Return (X, Y) of the center of cell containing provided text 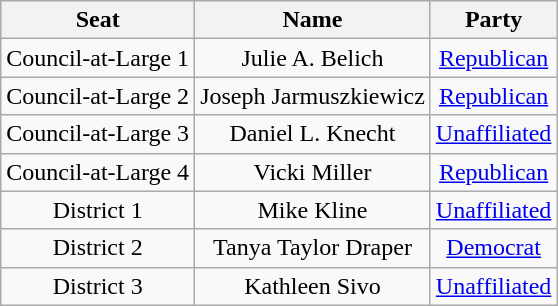
Name (313, 20)
Council-at-Large 2 (98, 96)
Democrat (494, 248)
Kathleen Sivo (313, 286)
Seat (98, 20)
Party (494, 20)
Joseph Jarmuszkiewicz (313, 96)
District 2 (98, 248)
Daniel L. Knecht (313, 134)
Vicki Miller (313, 172)
Council-at-Large 1 (98, 58)
Julie A. Belich (313, 58)
District 3 (98, 286)
Mike Kline (313, 210)
District 1 (98, 210)
Council-at-Large 3 (98, 134)
Tanya Taylor Draper (313, 248)
Council-at-Large 4 (98, 172)
